Capture the cell that displays the provided text and extract its (x, y) central coordinate. 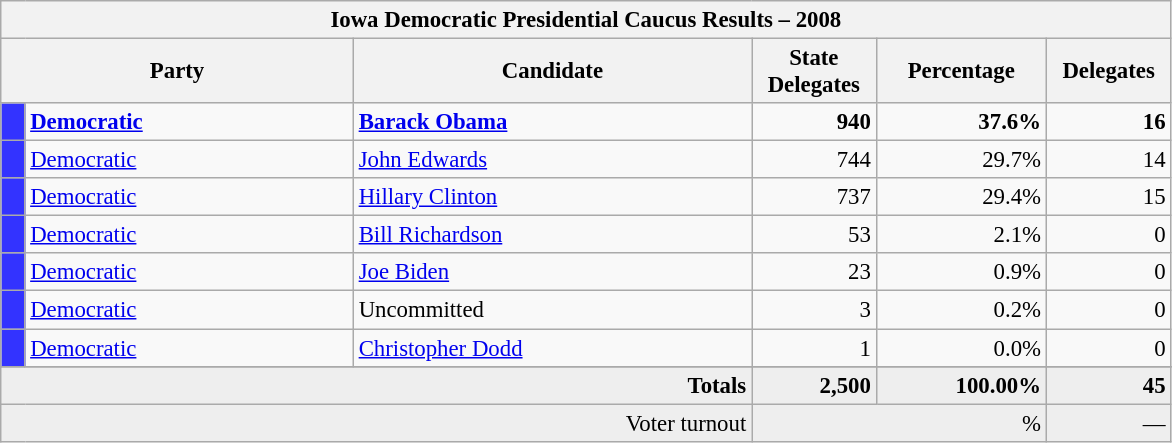
744 (814, 160)
737 (814, 197)
0.0% (961, 348)
23 (814, 273)
Totals (376, 385)
53 (814, 235)
— (1108, 423)
3 (814, 310)
% (900, 423)
Party (178, 72)
Percentage (961, 72)
37.6% (961, 122)
Barack Obama (552, 122)
State Delegates (814, 72)
Christopher Dodd (552, 348)
Iowa Democratic Presidential Caucus Results – 2008 (586, 20)
14 (1108, 160)
1 (814, 348)
Voter turnout (376, 423)
0.2% (961, 310)
Bill Richardson (552, 235)
29.4% (961, 197)
Hillary Clinton (552, 197)
45 (1108, 385)
16 (1108, 122)
Joe Biden (552, 273)
John Edwards (552, 160)
Candidate (552, 72)
2.1% (961, 235)
0.9% (961, 273)
Delegates (1108, 72)
15 (1108, 197)
100.00% (961, 385)
29.7% (961, 160)
Uncommitted (552, 310)
2,500 (814, 385)
940 (814, 122)
